Extract the (X, Y) coordinate from the center of the cell holding the provided text.  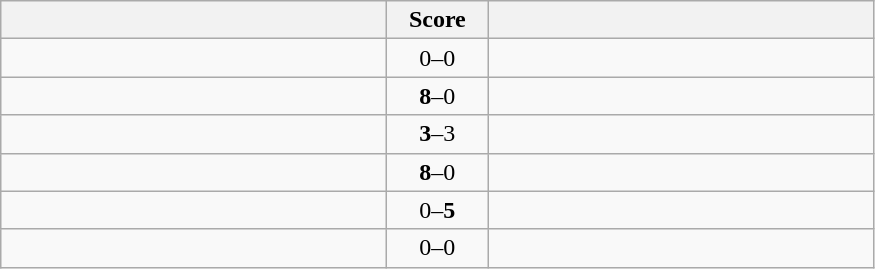
0–5 (438, 210)
Score (438, 20)
3–3 (438, 134)
